For the text-containing cell, return its midpoint in [X, Y] coordinate format. 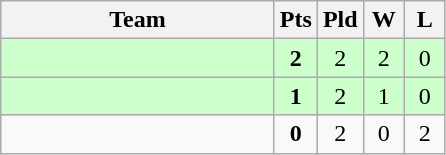
L [424, 20]
Pld [340, 20]
Team [138, 20]
Pts [296, 20]
W [384, 20]
